Search for the cell housing the specified text and yield its (x, y) center coordinate. 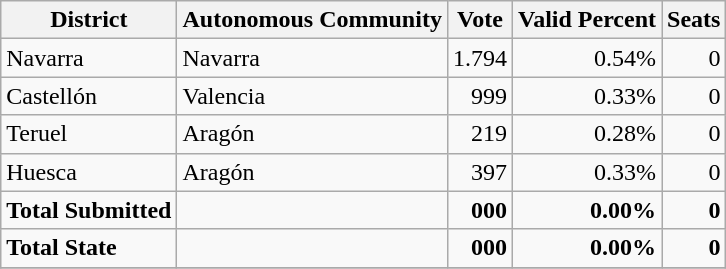
Huesca (89, 172)
Teruel (89, 134)
219 (480, 134)
Seats (694, 20)
Total State (89, 248)
Valencia (312, 96)
1.794 (480, 58)
Castellón (89, 96)
0.54% (586, 58)
District (89, 20)
397 (480, 172)
0.28% (586, 134)
Total Submitted (89, 210)
Valid Percent (586, 20)
Vote (480, 20)
Autonomous Community (312, 20)
999 (480, 96)
